Find where the given text appears and provide that cell's center as [X, Y] coordinate. 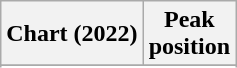
Chart (2022) [72, 34]
Peak position [189, 34]
